Identify which cell holds the provided text, then report its [x, y] central coordinate. 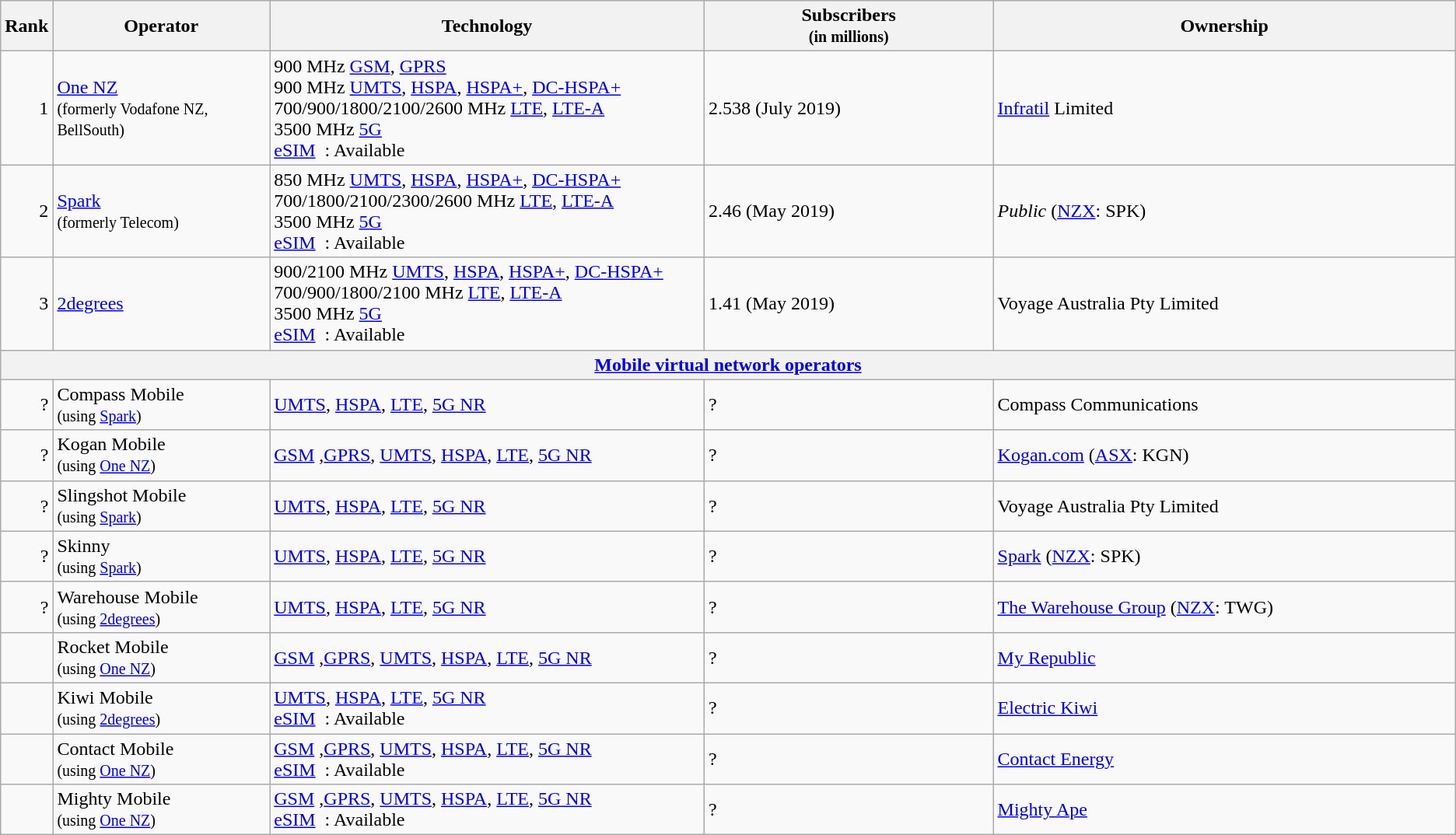
Operator [162, 26]
2.46 (May 2019) [849, 211]
Public (NZX: SPK) [1224, 211]
Kogan Mobile(using One NZ) [162, 456]
Rank [26, 26]
UMTS, HSPA, LTE, 5G NReSIM : Available [487, 707]
2.538 (July 2019) [849, 108]
Mighty Ape [1224, 810]
Spark(formerly Telecom) [162, 211]
Kogan.com (ASX: KGN) [1224, 456]
Electric Kiwi [1224, 707]
Ownership [1224, 26]
2 [26, 211]
3 [26, 303]
Rocket Mobile(using One NZ) [162, 658]
The Warehouse Group (NZX: TWG) [1224, 606]
2degrees [162, 303]
Spark (NZX: SPK) [1224, 557]
Compass Mobile(using Spark) [162, 404]
Technology [487, 26]
Compass Communications [1224, 404]
Mobile virtual network operators [728, 365]
850 MHz UMTS, HSPA, HSPA+, DC-HSPA+ 700/1800/2100/2300/2600 MHz LTE, LTE-A3500 MHz 5GeSIM : Available [487, 211]
1 [26, 108]
Infratil Limited [1224, 108]
1.41 (May 2019) [849, 303]
Subscribers(in millions) [849, 26]
Slingshot Mobile(using Spark) [162, 505]
900 MHz GSM, GPRS900 MHz UMTS, HSPA, HSPA+, DC-HSPA+ 700/900/1800/2100/2600 MHz LTE, LTE-A3500 MHz 5GeSIM : Available [487, 108]
Skinny(using Spark) [162, 557]
Warehouse Mobile(using 2degrees) [162, 606]
Kiwi Mobile(using 2degrees) [162, 707]
My Republic [1224, 658]
Contact Energy [1224, 759]
900/2100 MHz UMTS, HSPA, HSPA+, DC-HSPA+ 700/900/1800/2100 MHz LTE, LTE-A3500 MHz 5GeSIM : Available [487, 303]
One NZ(formerly Vodafone NZ, BellSouth) [162, 108]
Contact Mobile(using One NZ) [162, 759]
Mighty Mobile(using One NZ) [162, 810]
